Detect which cell encompasses the target text, then output its (x, y) center coordinate. 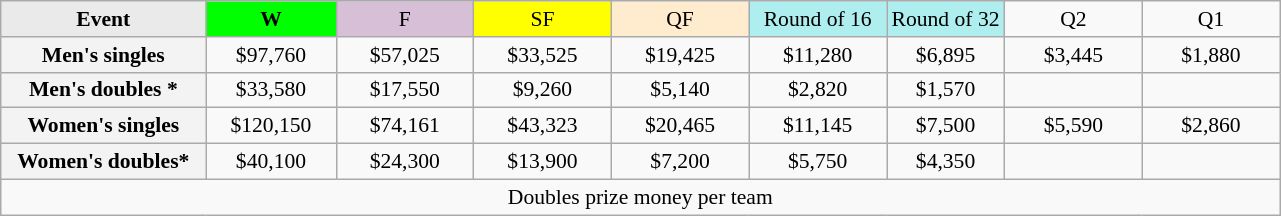
$57,025 (405, 55)
$40,100 (271, 162)
$5,140 (680, 90)
Event (104, 19)
$13,900 (543, 162)
Doubles prize money per team (640, 197)
Women's singles (104, 126)
$2,860 (1211, 126)
Round of 16 (818, 19)
W (271, 19)
$19,425 (680, 55)
Round of 32 (945, 19)
F (405, 19)
$1,880 (1211, 55)
$17,550 (405, 90)
$6,895 (945, 55)
$120,150 (271, 126)
$33,525 (543, 55)
Men's singles (104, 55)
$24,300 (405, 162)
$3,445 (1074, 55)
$43,323 (543, 126)
SF (543, 19)
$5,750 (818, 162)
$1,570 (945, 90)
QF (680, 19)
$9,260 (543, 90)
$7,500 (945, 126)
Q1 (1211, 19)
Q2 (1074, 19)
Men's doubles * (104, 90)
$4,350 (945, 162)
Women's doubles* (104, 162)
$74,161 (405, 126)
$11,280 (818, 55)
$5,590 (1074, 126)
$11,145 (818, 126)
$20,465 (680, 126)
$33,580 (271, 90)
$7,200 (680, 162)
$2,820 (818, 90)
$97,760 (271, 55)
